Identify which cell holds the provided text, then report its [x, y] central coordinate. 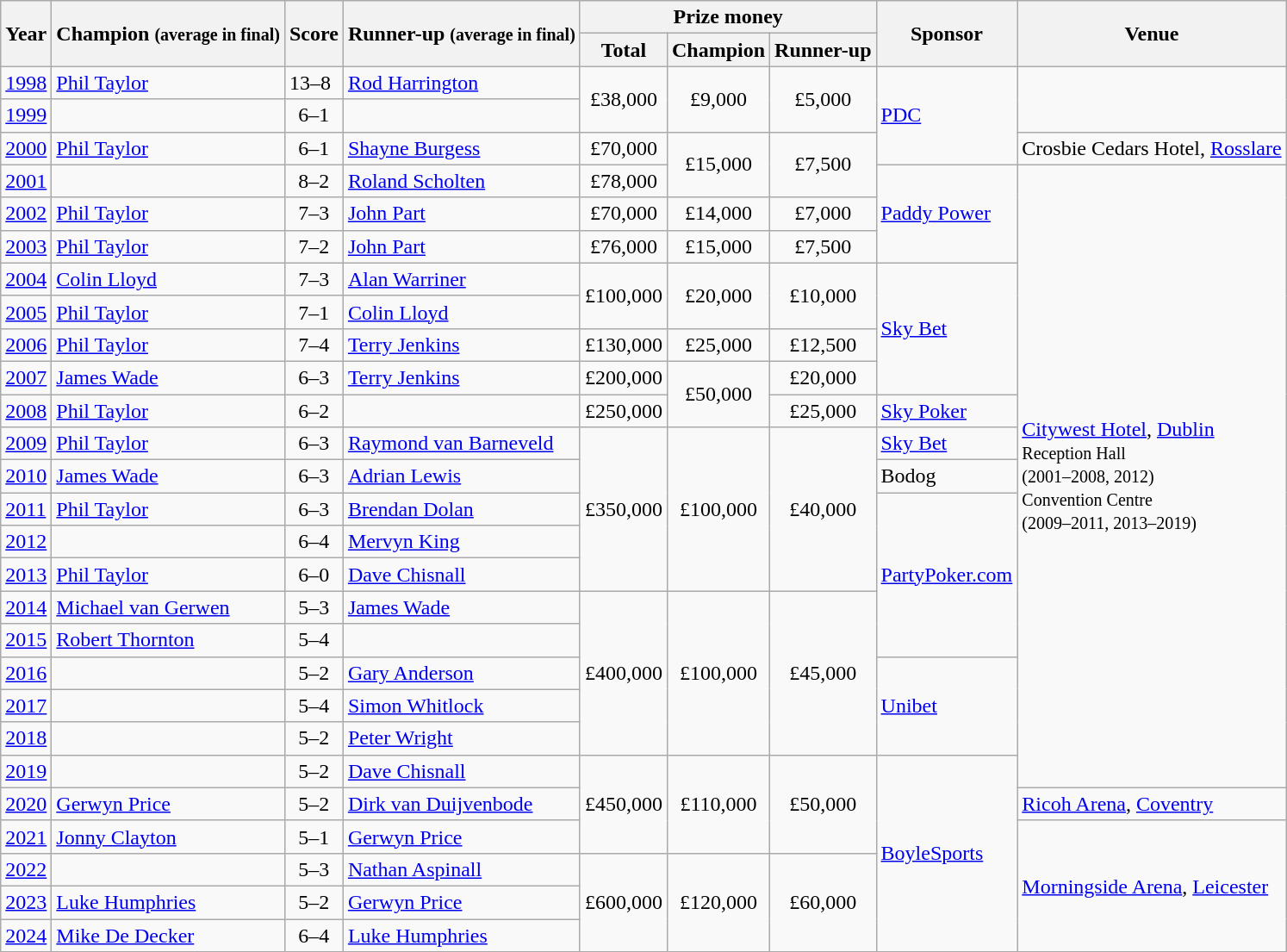
Prize money [728, 17]
2010 [26, 476]
Jonny Clayton [169, 837]
Peter Wright [462, 738]
£78,000 [624, 181]
Rod Harrington [462, 83]
Gary Anderson [462, 673]
13–8 [314, 83]
Sky Poker [947, 411]
Runner-up [824, 50]
Crosbie Cedars Hotel, Rosslare [1152, 148]
2004 [26, 279]
2015 [26, 640]
Unibet [947, 706]
2007 [26, 377]
2016 [26, 673]
BoyleSports [947, 853]
2009 [26, 444]
£7,000 [824, 214]
Nathan Aspinall [462, 869]
Shayne Burgess [462, 148]
Runner-up (average in final) [462, 34]
£250,000 [624, 411]
Ricoh Arena, Coventry [1152, 804]
£5,000 [824, 99]
Paddy Power [947, 214]
Mike De Decker [169, 935]
£14,000 [718, 214]
£9,000 [718, 99]
2002 [26, 214]
2005 [26, 312]
2006 [26, 345]
2011 [26, 509]
£60,000 [824, 902]
Champion [718, 50]
£40,000 [824, 509]
Venue [1152, 34]
Year [26, 34]
£38,000 [624, 99]
Citywest Hotel, DublinReception Hall (2001–2008, 2012)Convention Centre (2009–2011, 2013–2019) [1152, 476]
2024 [26, 935]
2023 [26, 902]
PartyPoker.com [947, 575]
Simon Whitlock [462, 706]
£130,000 [624, 345]
2020 [26, 804]
7–4 [314, 345]
Sponsor [947, 34]
5–1 [314, 837]
2022 [26, 869]
Total [624, 50]
£400,000 [624, 673]
Adrian Lewis [462, 476]
2014 [26, 607]
Champion (average in final) [169, 34]
Mervyn King [462, 542]
£12,500 [824, 345]
2003 [26, 246]
£450,000 [624, 804]
Raymond van Barneveld [462, 444]
2019 [26, 771]
Score [314, 34]
8–2 [314, 181]
£120,000 [718, 902]
2017 [26, 706]
2001 [26, 181]
£600,000 [624, 902]
2013 [26, 575]
Michael van Gerwen [169, 607]
£76,000 [624, 246]
2000 [26, 148]
Dirk van Duijvenbode [462, 804]
Brendan Dolan [462, 509]
2008 [26, 411]
6–2 [314, 411]
6–0 [314, 575]
PDC [947, 115]
2018 [26, 738]
Roland Scholten [462, 181]
1998 [26, 83]
£45,000 [824, 673]
Morningside Arena, Leicester [1152, 886]
7–2 [314, 246]
£200,000 [624, 377]
Robert Thornton [169, 640]
7–1 [314, 312]
Bodog [947, 476]
2021 [26, 837]
£110,000 [718, 804]
£10,000 [824, 296]
Alan Warriner [462, 279]
£350,000 [624, 509]
1999 [26, 115]
2012 [26, 542]
